For the text-containing cell, return its midpoint in [x, y] coordinate format. 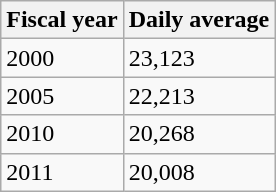
23,123 [199, 58]
2011 [62, 172]
20,268 [199, 134]
2000 [62, 58]
22,213 [199, 96]
Daily average [199, 20]
2010 [62, 134]
Fiscal year [62, 20]
2005 [62, 96]
20,008 [199, 172]
